Scan for the cell matching the given text and deliver its [X, Y] coordinate at center. 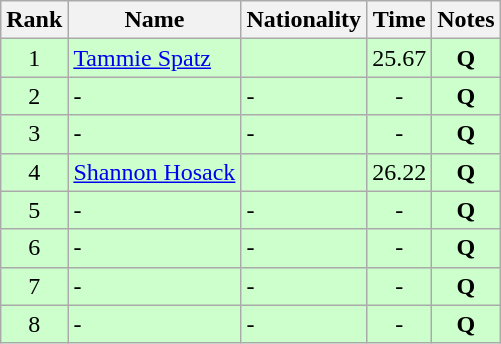
Tammie Spatz [154, 58]
Rank [34, 20]
Name [154, 20]
1 [34, 58]
Notes [466, 20]
25.67 [400, 58]
4 [34, 172]
26.22 [400, 172]
8 [34, 324]
7 [34, 286]
Shannon Hosack [154, 172]
6 [34, 248]
3 [34, 134]
Time [400, 20]
2 [34, 96]
5 [34, 210]
Nationality [304, 20]
